Locate the cell with the specified text and output its [x, y] center coordinate. 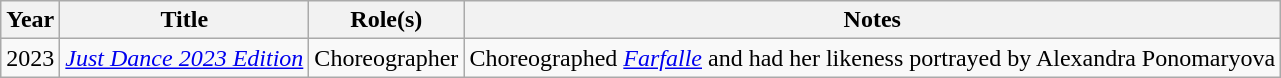
Role(s) [386, 20]
Choreographer [386, 58]
2023 [30, 58]
Choreographed Farfalle and had her likeness portrayed by Alexandra Ponomaryova [872, 58]
Notes [872, 20]
Just Dance 2023 Edition [184, 58]
Year [30, 20]
Title [184, 20]
